Extract the (X, Y) coordinate from the center of the cell holding the provided text.  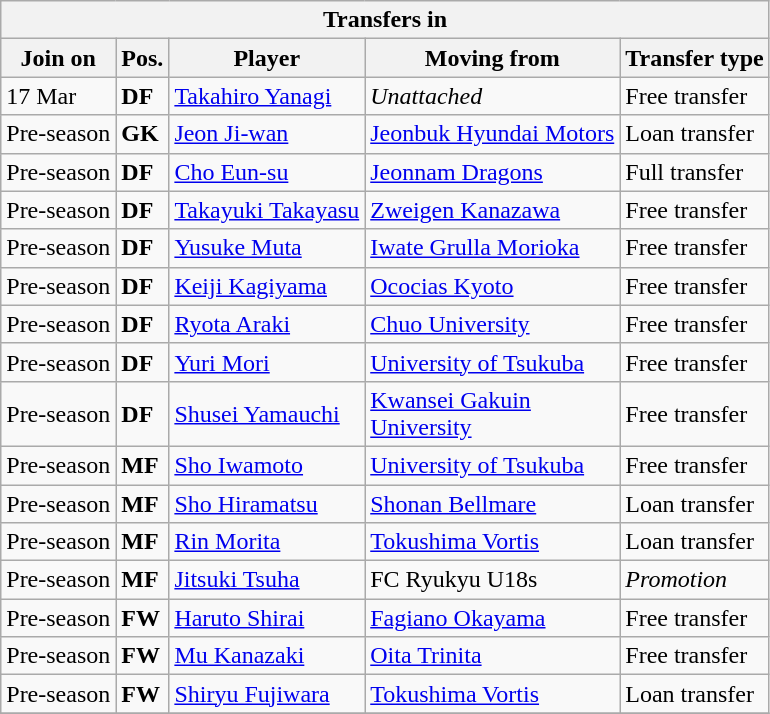
Join on (58, 58)
Pos. (142, 58)
Ryota Araki (267, 324)
Haruto Shirai (267, 618)
Shiryu Fujiwara (267, 694)
Cho Eun-su (267, 172)
Moving from (492, 58)
Unattached (492, 96)
FC Ryukyu U18s (492, 580)
Shusei Yamauchi (267, 414)
Transfer type (694, 58)
Yuri Mori (267, 362)
Mu Kanazaki (267, 656)
Takayuki Takayasu (267, 210)
Promotion (694, 580)
Ococias Kyoto (492, 286)
Yusuke Muta (267, 248)
Jitsuki Tsuha (267, 580)
Shonan Bellmare (492, 503)
Sho Hiramatsu (267, 503)
Zweigen Kanazawa (492, 210)
Transfers in (385, 20)
Full transfer (694, 172)
Jeonnam Dragons (492, 172)
Iwate Grulla Morioka (492, 248)
17 Mar (58, 96)
Fagiano Okayama (492, 618)
Jeonbuk Hyundai Motors (492, 134)
Rin Morita (267, 542)
Sho Iwamoto (267, 465)
Chuo University (492, 324)
Kwansei GakuinUniversity (492, 414)
Keiji Kagiyama (267, 286)
Takahiro Yanagi (267, 96)
GK (142, 134)
Oita Trinita (492, 656)
Player (267, 58)
Jeon Ji-wan (267, 134)
